Pinpoint the cell where the given text exists, returning its (X, Y) midpoint coordinate. 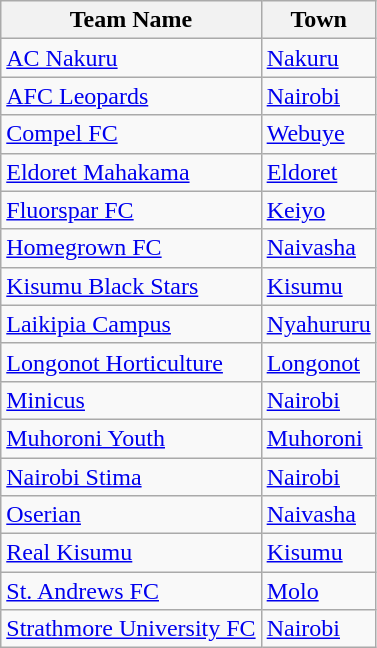
Real Kisumu (131, 553)
AC Nakuru (131, 58)
Nakuru (318, 58)
Town (318, 20)
Fluorspar FC (131, 210)
Eldoret Mahakama (131, 172)
Team Name (131, 20)
Strathmore University FC (131, 629)
Kisumu Black Stars (131, 286)
Minicus (131, 400)
Keiyo (318, 210)
Molo (318, 591)
St. Andrews FC (131, 591)
AFC Leopards (131, 96)
Muhoroni (318, 438)
Nyahururu (318, 324)
Webuye (318, 134)
Compel FC (131, 134)
Longonot Horticulture (131, 362)
Oserian (131, 515)
Longonot (318, 362)
Laikipia Campus (131, 324)
Eldoret (318, 172)
Muhoroni Youth (131, 438)
Nairobi Stima (131, 477)
Homegrown FC (131, 248)
